Provide the (X, Y) coordinate of the cell's center where the given text is located.  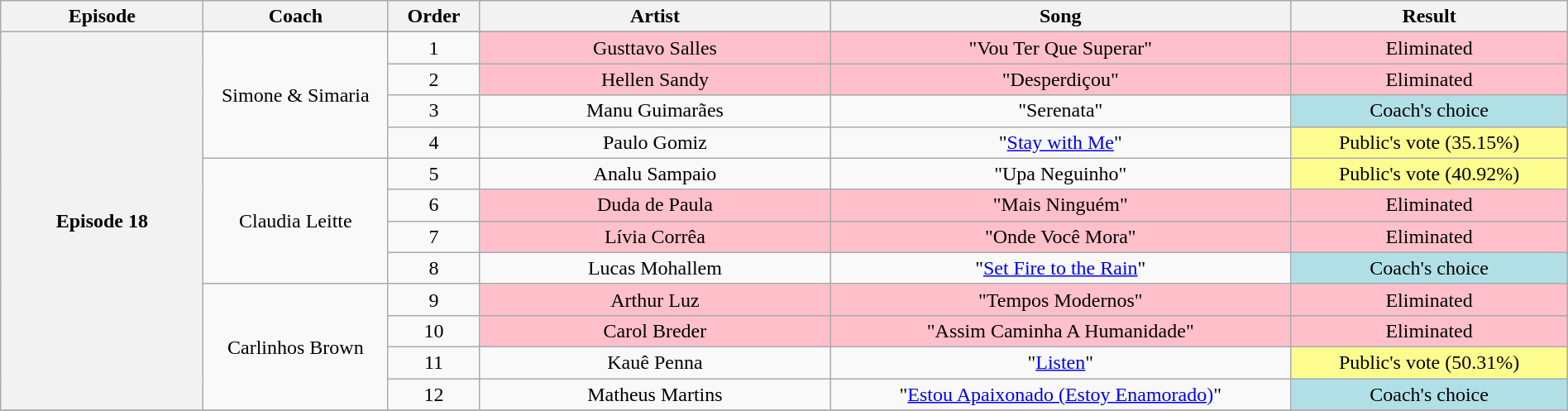
Manu Guimarães (655, 111)
Gusttavo Salles (655, 48)
6 (433, 205)
5 (433, 174)
Episode (103, 17)
Carlinhos Brown (296, 346)
"Stay with Me" (1060, 142)
Song (1060, 17)
Paulo Gomiz (655, 142)
"Mais Ninguém" (1060, 205)
10 (433, 331)
Lívia Corrêa (655, 237)
Result (1429, 17)
"Upa Neguinho" (1060, 174)
"Desperdiçou" (1060, 79)
9 (433, 299)
"Tempos Modernos" (1060, 299)
"Listen" (1060, 362)
Kauê Penna (655, 362)
Coach (296, 17)
Public's vote (50.31%) (1429, 362)
2 (433, 79)
8 (433, 268)
Episode 18 (103, 222)
Carol Breder (655, 331)
Analu Sampaio (655, 174)
Duda de Paula (655, 205)
"Onde Você Mora" (1060, 237)
11 (433, 362)
Arthur Luz (655, 299)
"Estou Apaixonado (Estoy Enamorado)" (1060, 394)
Claudia Leitte (296, 221)
Order (433, 17)
Hellen Sandy (655, 79)
"Vou Ter Que Superar" (1060, 48)
"Serenata" (1060, 111)
3 (433, 111)
12 (433, 394)
7 (433, 237)
4 (433, 142)
Lucas Mohallem (655, 268)
"Assim Caminha A Humanidade" (1060, 331)
Public's vote (40.92%) (1429, 174)
Matheus Martins (655, 394)
1 (433, 48)
Artist (655, 17)
Public's vote (35.15%) (1429, 142)
Simone & Simaria (296, 95)
"Set Fire to the Rain" (1060, 268)
